Detect which cell encompasses the target text, then output its (x, y) center coordinate. 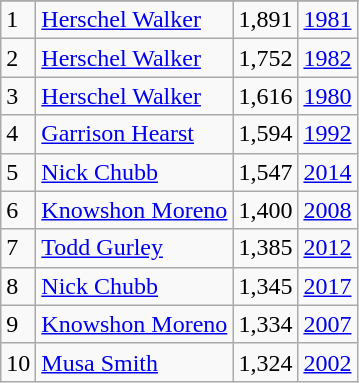
2007 (328, 324)
1,547 (266, 172)
1,385 (266, 248)
8 (18, 286)
4 (18, 134)
1982 (328, 58)
5 (18, 172)
2014 (328, 172)
1992 (328, 134)
9 (18, 324)
10 (18, 362)
2012 (328, 248)
3 (18, 96)
1,891 (266, 20)
1,594 (266, 134)
Musa Smith (134, 362)
2017 (328, 286)
1,324 (266, 362)
1,400 (266, 210)
1,616 (266, 96)
Garrison Hearst (134, 134)
1,752 (266, 58)
6 (18, 210)
1,345 (266, 286)
2002 (328, 362)
1981 (328, 20)
2 (18, 58)
1 (18, 20)
1,334 (266, 324)
1980 (328, 96)
2008 (328, 210)
Todd Gurley (134, 248)
7 (18, 248)
